Return the [x, y] coordinate for the center point of the cell that contains the specified text.  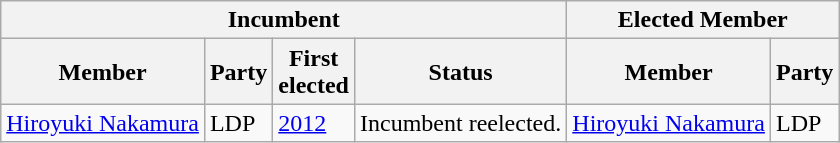
Firstelected [314, 72]
Elected Member [703, 20]
Status [460, 72]
2012 [314, 123]
Incumbent reelected. [460, 123]
Incumbent [284, 20]
